Locate the cell with the specified text and output its [x, y] center coordinate. 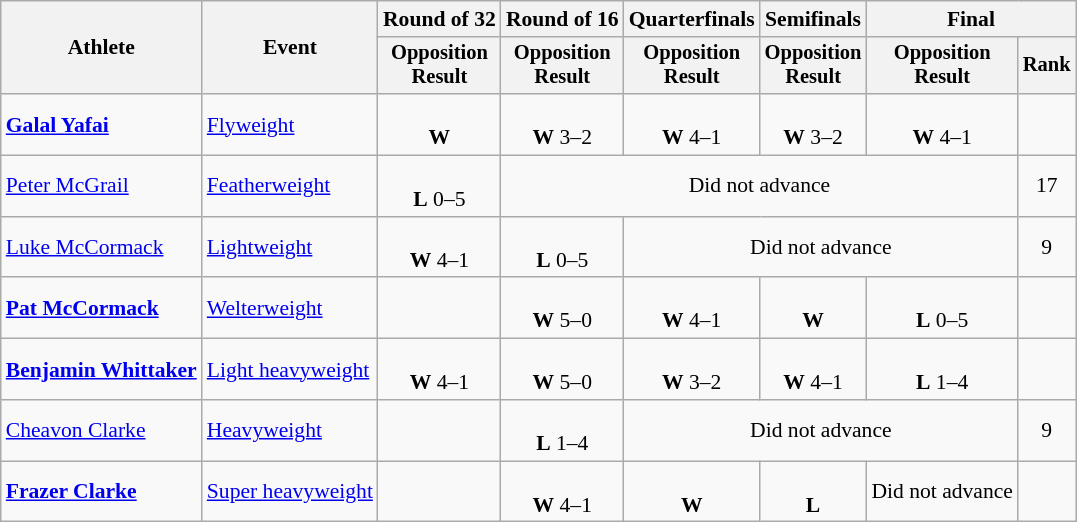
Flyweight [290, 124]
Super heavyweight [290, 492]
Welterweight [290, 308]
Athlete [102, 48]
Light heavyweight [290, 370]
L [814, 492]
Peter McGrail [102, 186]
Luke McCormack [102, 248]
Lightweight [290, 248]
Featherweight [290, 186]
Rank [1047, 66]
Heavyweight [290, 430]
Frazer Clarke [102, 492]
Event [290, 48]
Benjamin Whittaker [102, 370]
Final [970, 19]
Quarterfinals [692, 19]
Round of 32 [440, 19]
17 [1047, 186]
Pat McCormack [102, 308]
Semifinals [814, 19]
Cheavon Clarke [102, 430]
Galal Yafai [102, 124]
Round of 16 [562, 19]
